For the text-containing cell, return its midpoint in (x, y) coordinate format. 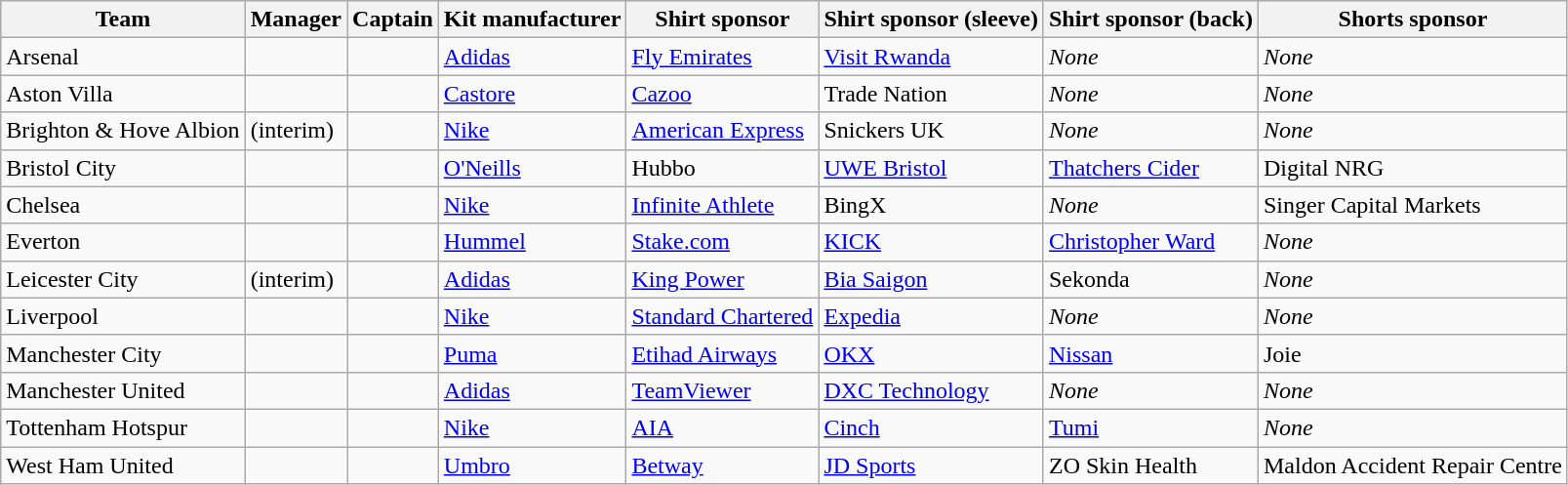
Thatchers Cider (1150, 168)
Infinite Athlete (722, 205)
OKX (931, 353)
Everton (123, 242)
Hummel (533, 242)
Cazoo (722, 94)
Brighton & Hove Albion (123, 131)
AIA (722, 427)
Snickers UK (931, 131)
BingX (931, 205)
Manchester City (123, 353)
Shirt sponsor (sleeve) (931, 20)
Trade Nation (931, 94)
TeamViewer (722, 390)
Joie (1413, 353)
Captain (393, 20)
DXC Technology (931, 390)
O'Neills (533, 168)
Puma (533, 353)
UWE Bristol (931, 168)
Manager (296, 20)
Stake.com (722, 242)
Tumi (1150, 427)
Shorts sponsor (1413, 20)
King Power (722, 279)
Kit manufacturer (533, 20)
Arsenal (123, 57)
KICK (931, 242)
Digital NRG (1413, 168)
Bristol City (123, 168)
Etihad Airways (722, 353)
Tottenham Hotspur (123, 427)
Maldon Accident Repair Centre (1413, 465)
Visit Rwanda (931, 57)
Expedia (931, 316)
Christopher Ward (1150, 242)
Bia Saigon (931, 279)
Sekonda (1150, 279)
Standard Chartered (722, 316)
Leicester City (123, 279)
Hubbo (722, 168)
Cinch (931, 427)
Shirt sponsor (back) (1150, 20)
American Express (722, 131)
Team (123, 20)
Castore (533, 94)
JD Sports (931, 465)
West Ham United (123, 465)
Liverpool (123, 316)
Nissan (1150, 353)
Shirt sponsor (722, 20)
Umbro (533, 465)
Fly Emirates (722, 57)
Aston Villa (123, 94)
Betway (722, 465)
Chelsea (123, 205)
Singer Capital Markets (1413, 205)
Manchester United (123, 390)
ZO Skin Health (1150, 465)
